Determine the [x, y] coordinate at the center of the cell enclosing the given text.  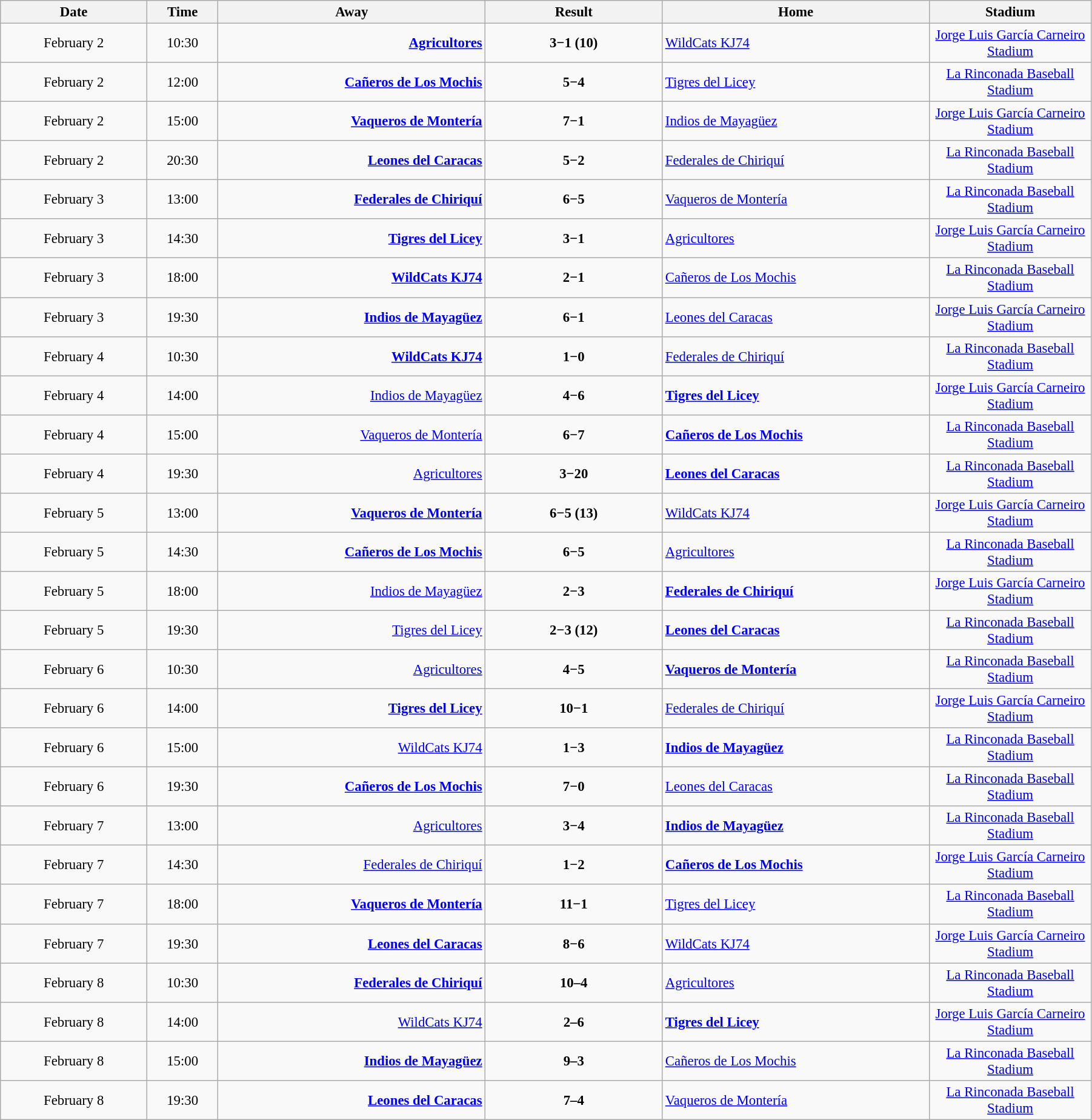
12:00 [183, 82]
8−6 [574, 943]
Date [74, 12]
10–4 [574, 983]
2−3 (12) [574, 630]
1−2 [574, 865]
7–4 [574, 1101]
7−0 [574, 787]
11−1 [574, 904]
10−1 [574, 709]
5−2 [574, 160]
3−20 [574, 474]
1−3 [574, 748]
Stadium [1011, 12]
2−3 [574, 592]
3−1 (10) [574, 44]
6−5 (13) [574, 513]
9–3 [574, 1061]
Time [183, 12]
4−6 [574, 395]
3−4 [574, 825]
4−5 [574, 669]
2−1 [574, 278]
Result [574, 12]
20:30 [183, 160]
Home [796, 12]
6−1 [574, 318]
5−4 [574, 82]
7−1 [574, 121]
Away [351, 12]
6−7 [574, 434]
2–6 [574, 1022]
1−0 [574, 356]
3−1 [574, 239]
